Capture the cell that displays the provided text and extract its [X, Y] central coordinate. 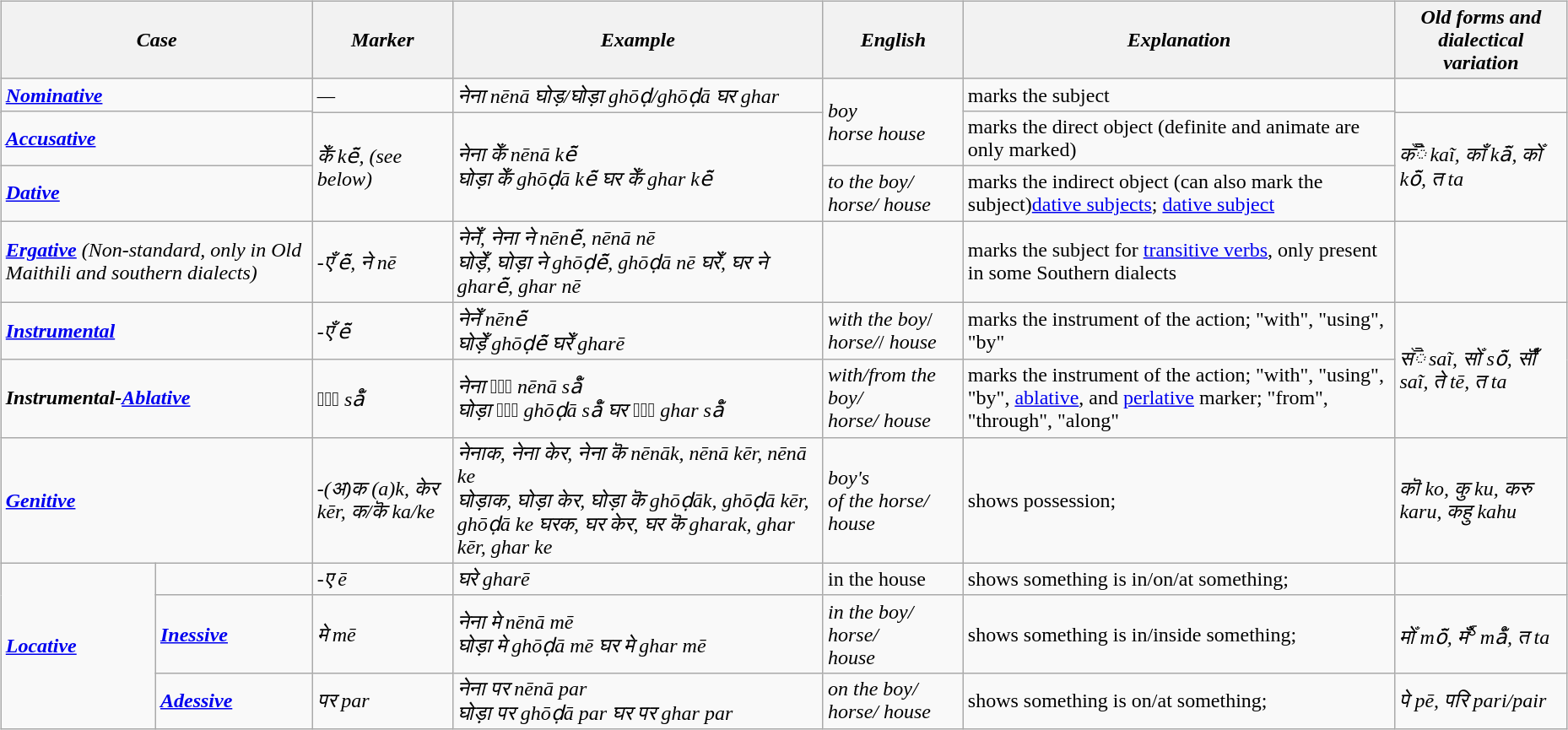
नेनेँ, नेना ने nēnē̃, nēnā nēघोड़ेँ, घोड़ा ने ghōḍē̃, ghōḍā nē घरेँ, घर ने gharē̃, ghar nē [638, 262]
नेना मे nēnā mēघोड़ा मे ghōḍā mē घर मे ghar mē [638, 634]
केँ kē̃, (see below) [382, 167]
सँ꣱ så̃ [382, 398]
Locative [78, 646]
marks the instrument of the action; "with", "using", "by" [1179, 331]
Instrumental-Ablative [157, 398]
marks the subject for transitive verbs, only present in some Southern dialects [1179, 262]
मे mē [382, 634]
Inessive [234, 634]
in the boy/ horse/house [893, 634]
marks the direct object (definite and animate are only marked) [1179, 138]
shows possession; [1179, 500]
-एँ ē̃ [382, 331]
Dative [157, 192]
मोँ mō̃, मँऽ må̃, त ta [1481, 634]
shows something is in/on/at something; [1179, 579]
to the boy/ horse/ house [893, 192]
Explanation [1179, 40]
नेना पर nēnā parघोड़ा पर ghōḍā par घर पर ghar par [638, 700]
Instrumental [157, 331]
घरे gharē [638, 579]
with/from the boy/horse/ house [893, 398]
कॊ ko, कु ku, करु karu, कहु kahu [1481, 500]
Marker [382, 40]
पे pē, परि pari/pair [1481, 700]
स◌ꣿ saĩ, सोँ sō̃, सॏँ saĩ, ते tē, त ta [1481, 370]
नेना nēnā घोड़/घोड़ा ghōḍ/ghōḍā घर ghar [638, 95]
Ergative (Non-standard, only in Old Maithili and southern dialects) [157, 262]
boy'sof the horse/ house [893, 500]
— [382, 95]
क◌ꣿँ kaĩ, काँ kā̃, कोँ kō̃, त ta [1481, 167]
on the boy/ horse/ house [893, 700]
-एँ ē̃, ने nē [382, 262]
नेना केँ nēnā kē̃घोड़ा केँ ghōḍā kē̃ घर केँ ghar kē̃ [638, 167]
marks the subject [1179, 95]
shows something is on/at something; [1179, 700]
Old forms and dialectical variation [1481, 40]
Genitive [157, 500]
पर par [382, 700]
shows something is in/inside something; [1179, 634]
with the boy/ horse// house [893, 331]
Accusative [157, 138]
नेनेँ nēnē̃घोड़ेँ ghōḍē̃ घरेँ gharē [638, 331]
Case [157, 40]
नेनाक, नेना केर, नेना कॆ nēnāk, nēnā kēr, nēnā keघोड़ाक, घोड़ा केर, घोड़ा कॆ ghōḍāk, ghōḍā kēr, ghōḍā ke घरक, घर केर, घर कॆ gharak, ghar kēr, ghar ke [638, 500]
-ए ē [382, 579]
marks the instrument of the action; "with", "using", "by", ablative, and perlative marker; "from", "through", "along" [1179, 398]
marks the indirect object (can also mark the subject)dative subjects; dative subject [1179, 192]
boyhorse house [893, 122]
-(अ)क (a)k, केर kēr, क/कॆ ka/ke [382, 500]
Nominative [157, 95]
Example [638, 40]
in the house [893, 579]
नेना सँ꣱ nēnā så̃घोड़ा सँ꣱ ghōḍā så̃ घर सँ꣱ ghar så̃ [638, 398]
Adessive [234, 700]
English [893, 40]
